Output the [x, y] coordinate of the center of the cell containing the given text.  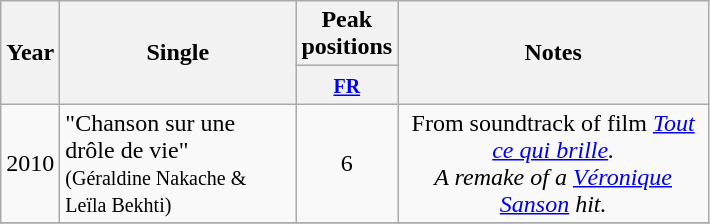
Notes [554, 52]
2010 [30, 164]
Peak positions [347, 34]
FR [347, 85]
Single [178, 52]
From soundtrack of film Tout ce qui brille. A remake of a Véronique Sanson hit. [554, 164]
"Chanson sur une drôle de vie" (Géraldine Nakache & Leïla Bekhti) [178, 164]
6 [347, 164]
Year [30, 52]
